Search for the cell housing the specified text and yield its [x, y] center coordinate. 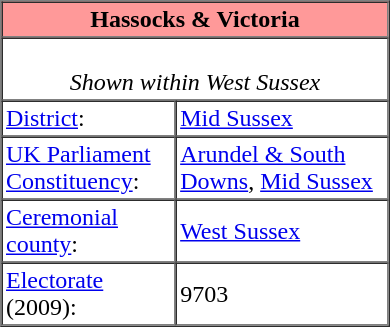
Arundel & South Downs, Mid Sussex [282, 168]
Mid Sussex [282, 118]
West Sussex [282, 232]
Hassocks & Victoria [196, 20]
District: [89, 118]
Shown within West Sussex [196, 70]
9703 [282, 294]
UK Parliament Constituency: [89, 168]
Electorate (2009): [89, 294]
Ceremonial county: [89, 232]
